Return the (X, Y) coordinate for the center point of the cell that contains the specified text.  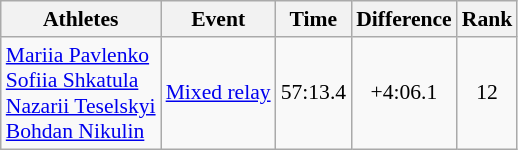
Difference (404, 19)
57:13.4 (314, 93)
Athletes (81, 19)
Mariia PavlenkoSofiia ShkatulaNazarii TeselskyiBohdan Nikulin (81, 93)
Mixed relay (218, 93)
Event (218, 19)
12 (488, 93)
Time (314, 19)
Rank (488, 19)
+4:06.1 (404, 93)
